For the text-containing cell, return its midpoint in [x, y] coordinate format. 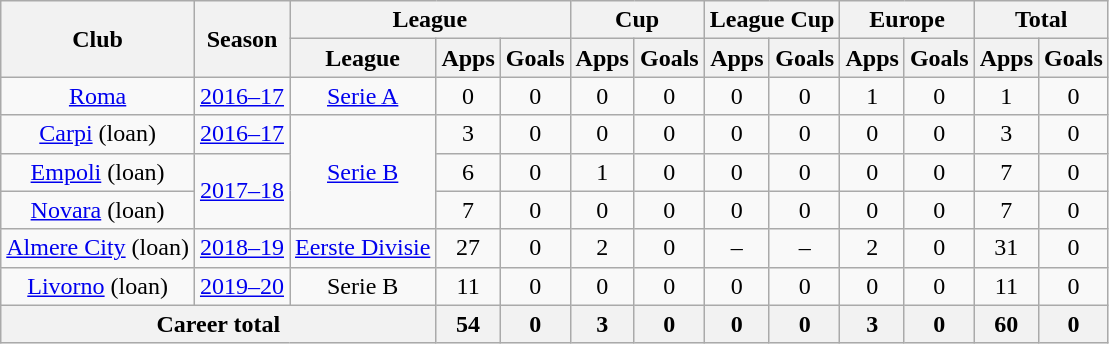
League Cup [772, 20]
Club [98, 39]
Carpi (loan) [98, 134]
Empoli (loan) [98, 172]
60 [1006, 324]
Total [1041, 20]
2017–18 [242, 191]
Cup [637, 20]
2018–19 [242, 248]
Livorno (loan) [98, 286]
Europe [907, 20]
Eerste Divisie [363, 248]
Career total [218, 324]
Season [242, 39]
Almere City (loan) [98, 248]
Novara (loan) [98, 210]
2019–20 [242, 286]
Serie A [363, 96]
54 [468, 324]
Roma [98, 96]
6 [468, 172]
31 [1006, 248]
27 [468, 248]
